Return [x, y] of the center of cell containing provided text 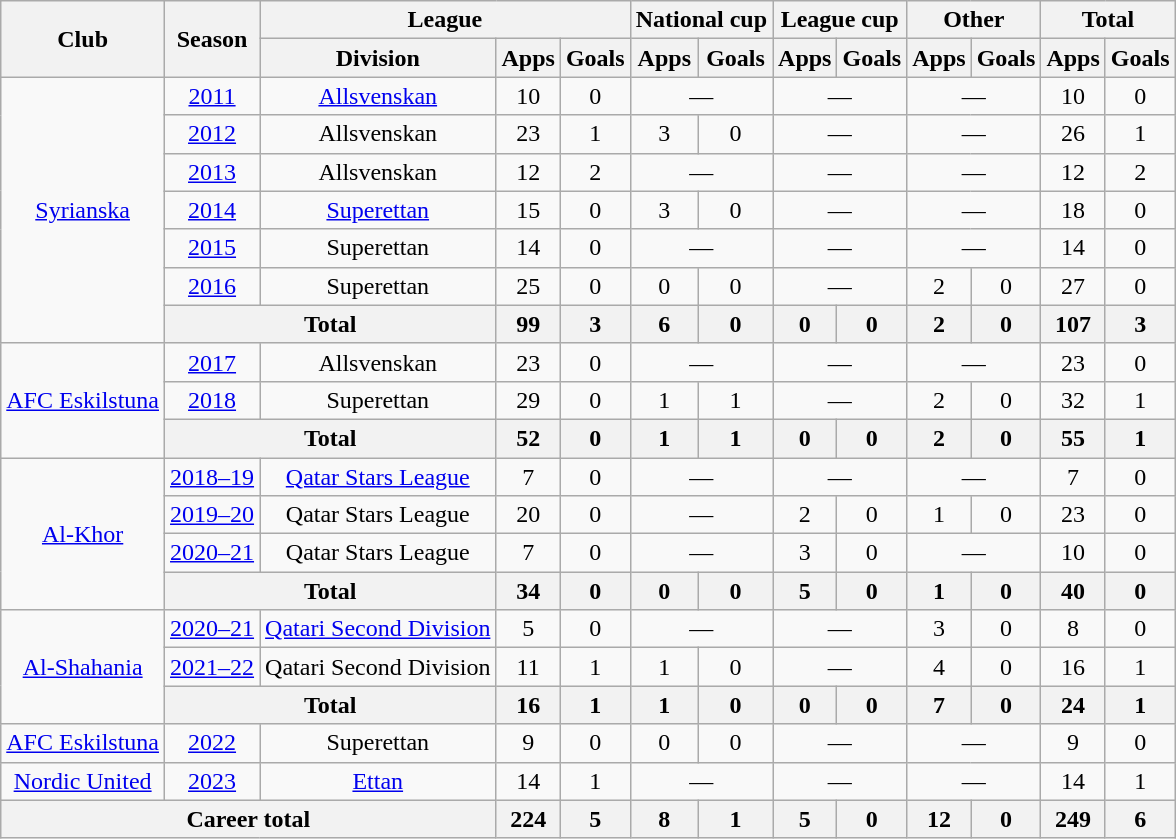
20 [528, 515]
2019–20 [212, 515]
Season [212, 39]
224 [528, 819]
32 [1073, 400]
55 [1073, 438]
52 [528, 438]
4 [939, 667]
27 [1073, 286]
Al-Shahania [83, 667]
29 [528, 400]
18 [1073, 210]
2015 [212, 248]
2022 [212, 743]
Ettan [378, 781]
2017 [212, 362]
15 [528, 210]
2014 [212, 210]
25 [528, 286]
Syrianska [83, 210]
Career total [248, 819]
Division [378, 58]
249 [1073, 819]
99 [528, 324]
Other [974, 20]
2013 [212, 172]
2016 [212, 286]
107 [1073, 324]
2018–19 [212, 477]
2012 [212, 134]
34 [528, 591]
11 [528, 667]
Club [83, 39]
40 [1073, 591]
2023 [212, 781]
24 [1073, 705]
2018 [212, 400]
Al-Khor [83, 534]
26 [1073, 134]
2011 [212, 96]
League cup [840, 20]
2021–22 [212, 667]
Nordic United [83, 781]
National cup [701, 20]
League [446, 20]
